For the text-containing cell, return its midpoint in [x, y] coordinate format. 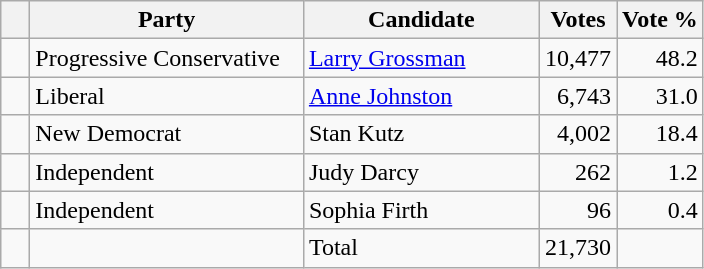
6,743 [578, 96]
Candidate [421, 20]
Liberal [167, 96]
Larry Grossman [421, 58]
New Democrat [167, 134]
Judy Darcy [421, 172]
48.2 [660, 58]
31.0 [660, 96]
262 [578, 172]
1.2 [660, 172]
21,730 [578, 248]
0.4 [660, 210]
Votes [578, 20]
4,002 [578, 134]
Anne Johnston [421, 96]
18.4 [660, 134]
10,477 [578, 58]
Party [167, 20]
Progressive Conservative [167, 58]
Total [421, 248]
Vote % [660, 20]
Stan Kutz [421, 134]
Sophia Firth [421, 210]
96 [578, 210]
